For the text-containing cell, return its midpoint in (x, y) coordinate format. 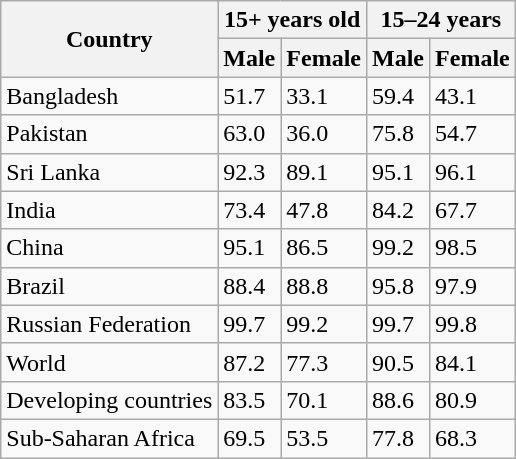
Sri Lanka (110, 172)
90.5 (398, 362)
99.8 (473, 324)
World (110, 362)
89.1 (324, 172)
53.5 (324, 438)
India (110, 210)
67.7 (473, 210)
Russian Federation (110, 324)
59.4 (398, 96)
92.3 (250, 172)
70.1 (324, 400)
88.6 (398, 400)
51.7 (250, 96)
47.8 (324, 210)
54.7 (473, 134)
86.5 (324, 248)
69.5 (250, 438)
China (110, 248)
Pakistan (110, 134)
Bangladesh (110, 96)
73.4 (250, 210)
87.2 (250, 362)
84.1 (473, 362)
63.0 (250, 134)
83.5 (250, 400)
Country (110, 39)
15+ years old (292, 20)
75.8 (398, 134)
68.3 (473, 438)
33.1 (324, 96)
Sub-Saharan Africa (110, 438)
15–24 years (440, 20)
88.8 (324, 286)
77.3 (324, 362)
77.8 (398, 438)
97.9 (473, 286)
95.8 (398, 286)
43.1 (473, 96)
84.2 (398, 210)
96.1 (473, 172)
98.5 (473, 248)
88.4 (250, 286)
36.0 (324, 134)
Developing countries (110, 400)
Brazil (110, 286)
80.9 (473, 400)
